Find where the given text appears and provide that cell's center as [x, y] coordinate. 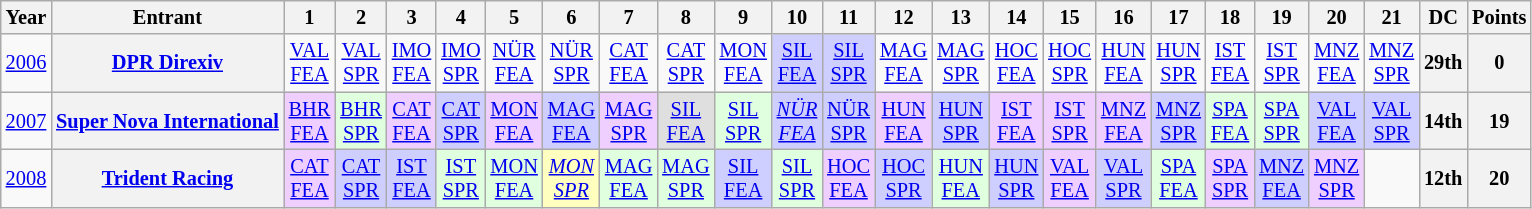
6 [572, 17]
2007 [26, 121]
Year [26, 17]
14th [1443, 121]
Points [1499, 17]
7 [628, 17]
8 [686, 17]
5 [514, 17]
3 [412, 17]
MONSPR [572, 178]
2008 [26, 178]
BHRFEA [310, 121]
17 [1178, 17]
0 [1499, 63]
10 [797, 17]
IMOSPR [460, 63]
21 [1392, 17]
1 [310, 17]
12th [1443, 178]
15 [1070, 17]
11 [848, 17]
14 [1016, 17]
2 [361, 17]
29th [1443, 63]
IMOFEA [412, 63]
Super Nova International [167, 121]
DPR Direxiv [167, 63]
12 [904, 17]
9 [742, 17]
18 [1230, 17]
16 [1124, 17]
BHRSPR [361, 121]
4 [460, 17]
DC [1443, 17]
Trident Racing [167, 178]
13 [960, 17]
Entrant [167, 17]
2006 [26, 63]
